Return the [x, y] coordinate for the center point of the cell that contains the specified text.  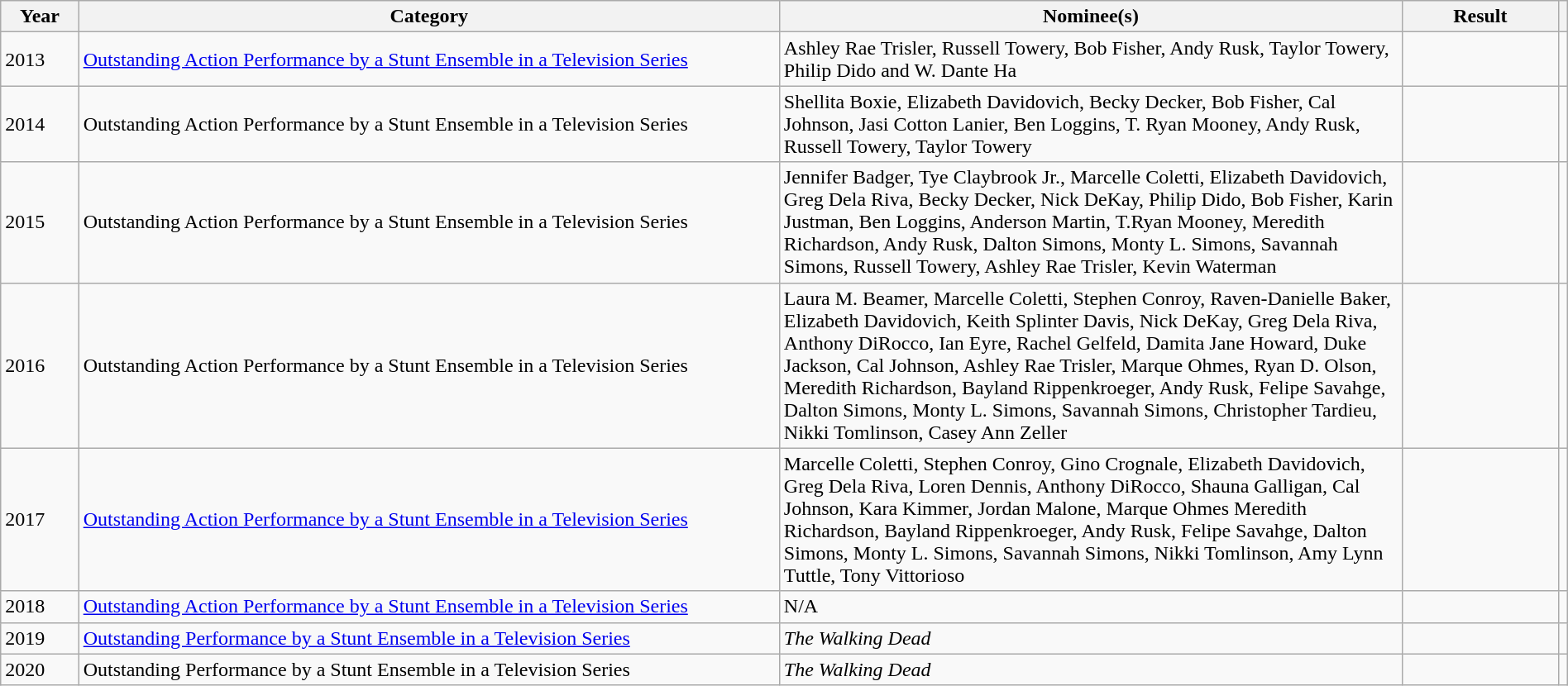
2015 [40, 222]
2013 [40, 60]
2017 [40, 519]
Result [1480, 17]
2020 [40, 669]
2016 [40, 365]
Nominee(s) [1090, 17]
2014 [40, 124]
2018 [40, 607]
2019 [40, 638]
Year [40, 17]
Category [428, 17]
Ashley Rae Trisler, Russell Towery, Bob Fisher, Andy Rusk, Taylor Towery, Philip Dido and W. Dante Ha [1090, 60]
N/A [1090, 607]
